Return [X, Y] of the center of cell containing provided text 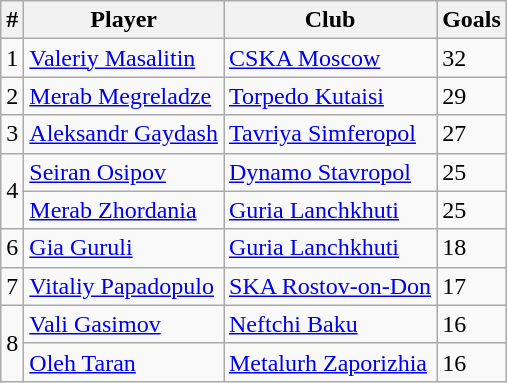
Metalurh Zaporizhia [330, 362]
Merab Megreladze [124, 96]
29 [472, 96]
27 [472, 134]
7 [12, 286]
Club [330, 20]
Torpedo Kutaisi [330, 96]
Dynamo Stavropol [330, 172]
Merab Zhordania [124, 210]
6 [12, 248]
Aleksandr Gaydash [124, 134]
Gia Guruli [124, 248]
17 [472, 286]
18 [472, 248]
# [12, 20]
SKA Rostov-on-Don [330, 286]
Seiran Osipov [124, 172]
Tavriya Simferopol [330, 134]
1 [12, 58]
Valeriy Masalitin [124, 58]
32 [472, 58]
Vali Gasimov [124, 324]
Vitaliy Papadopulo [124, 286]
4 [12, 191]
8 [12, 343]
Neftchi Baku [330, 324]
CSKA Moscow [330, 58]
3 [12, 134]
Player [124, 20]
Goals [472, 20]
Oleh Taran [124, 362]
2 [12, 96]
